Extract the [x, y] coordinate from the center of the cell holding the provided text.  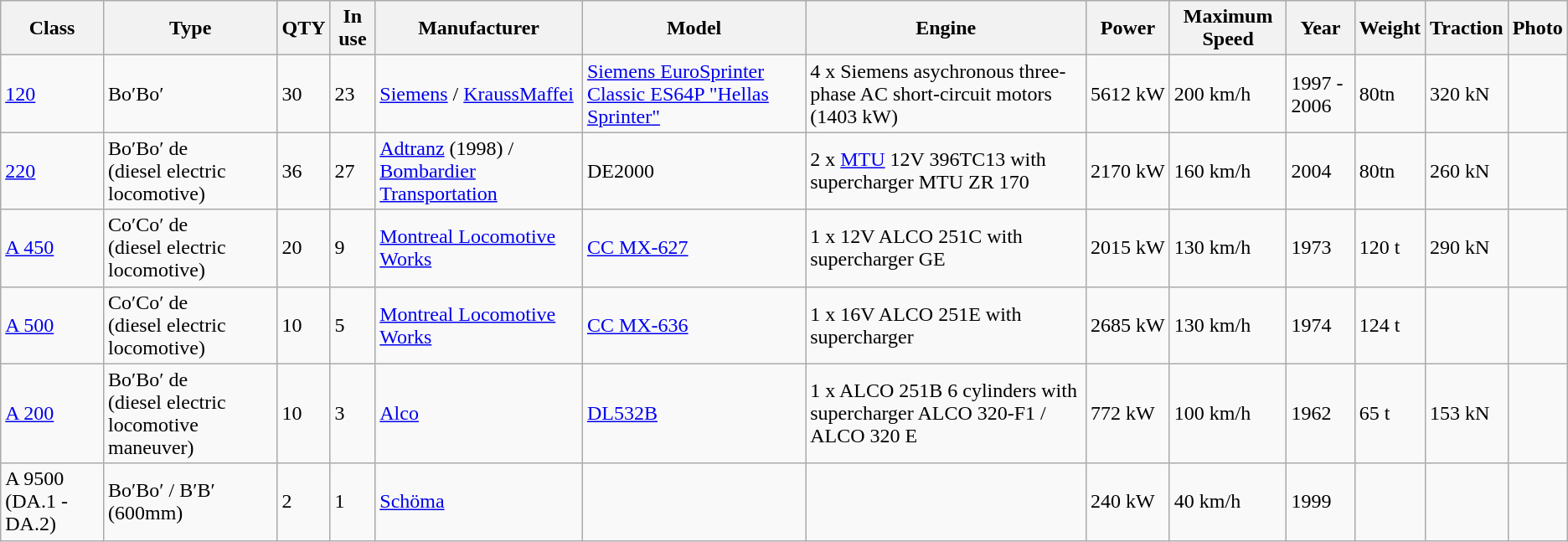
Photo [1538, 28]
2 [303, 502]
Siemens / KraussMaffei [479, 94]
In use [353, 28]
100 km/h [1228, 414]
Siemens EuroSprinter Classic ES64P "Hellas Sprinter" [694, 94]
1 [353, 502]
290 kN [1467, 248]
Alco [479, 414]
4 x Siemens asychronous three-phase AC short-circuit motors (1403 kW) [946, 94]
DL532B [694, 414]
5 [353, 325]
120 t [1390, 248]
2685 kW [1128, 325]
1973 [1320, 248]
Power [1128, 28]
A 200 [52, 414]
Weight [1390, 28]
Bo′Bo′ de(diesel electric locomotive) [189, 171]
40 km/h [1228, 502]
5612 kW [1128, 94]
3 [353, 414]
A 500 [52, 325]
QTY [303, 28]
Class [52, 28]
320 kN [1467, 94]
Bo′Bo′ de(diesel electric locomotive maneuver) [189, 414]
240 kW [1128, 502]
Traction [1467, 28]
DE2000 [694, 171]
A 9500 (DA.1 - DA.2) [52, 502]
Schöma [479, 502]
2015 kW [1128, 248]
1974 [1320, 325]
36 [303, 171]
260 kN [1467, 171]
120 [52, 94]
65 t [1390, 414]
2170 kW [1128, 171]
CC MX-636 [694, 325]
124 t [1390, 325]
27 [353, 171]
Model [694, 28]
Bo′Bo′ / Β′Β′ (600mm) [189, 502]
200 km/h [1228, 94]
9 [353, 248]
Maximum Speed [1228, 28]
160 km/h [1228, 171]
23 [353, 94]
CC MX-627 [694, 248]
Year [1320, 28]
1962 [1320, 414]
1 x 16V ALCO 251E with supercharger [946, 325]
2 x MTU 12V 396TC13 with supercharger MTU ZR 170 [946, 171]
Bo′Bo′ [189, 94]
Manufacturer [479, 28]
30 [303, 94]
1 x ALCO 251B 6 cylinders with supercharger ALCO 320-F1 / ALCO 320 E [946, 414]
1999 [1320, 502]
153 kN [1467, 414]
Type [189, 28]
220 [52, 171]
1997 - 2006 [1320, 94]
20 [303, 248]
772 kW [1128, 414]
Engine [946, 28]
Adtranz (1998) / Bombardier Transportation [479, 171]
A 450 [52, 248]
2004 [1320, 171]
1 x 12V ALCO 251C with supercharger GE [946, 248]
